Output the (X, Y) coordinate of the center of the cell containing the given text.  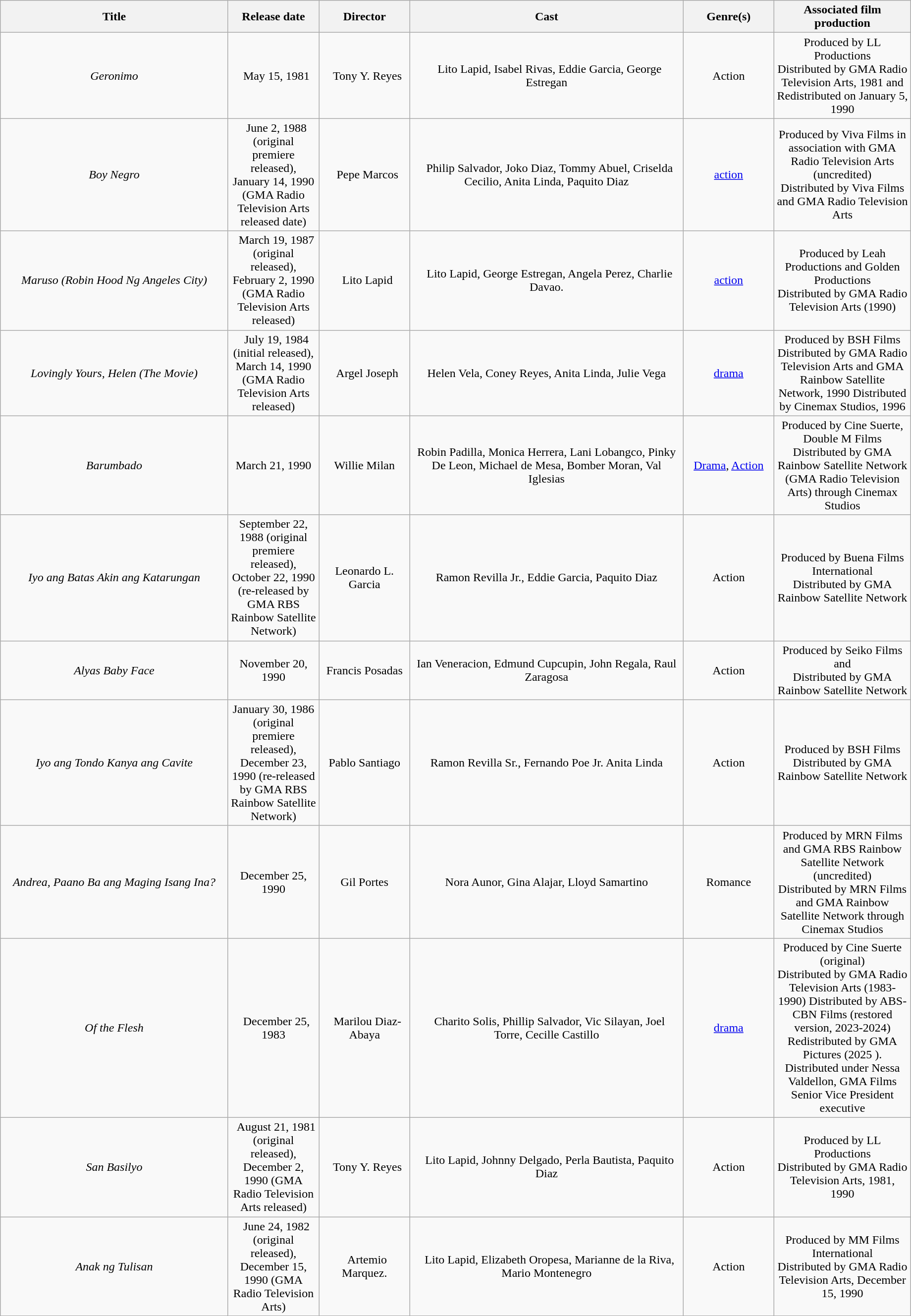
Lito Lapid, Johnny Delgado, Perla Bautista, Paquito Diaz (547, 1167)
Produced by Cine Suerte, Double M FilmsDistributed by GMA Rainbow Satellite Network (GMA Radio Television Arts) through Cinemax Studios (843, 465)
Artemio Marquez. (365, 1266)
May 15, 1981 (273, 75)
Produced by LL ProductionsDistributed by GMA Radio Television Arts, 1981, 1990 (843, 1167)
Alyas Baby Face (114, 670)
Ramon Revilla Sr., Fernando Poe Jr. Anita Linda (547, 763)
Argel Joseph (365, 373)
Leonardo L. Garcia (365, 578)
Philip Salvador, Joko Diaz, Tommy Abuel, Criselda Cecilio, Anita Linda, Paquito Diaz (547, 174)
August 21, 1981 (original released), December 2, 1990 (GMA Radio Television Arts released) (273, 1167)
Produced by Buena Films InternationalDistributed by GMA Rainbow Satellite Network (843, 578)
Robin Padilla, Monica Herrera, Lani Lobangco, Pinky De Leon, Michael de Mesa, Bomber Moran, Val Iglesias (547, 465)
Ian Veneracion, Edmund Cupcupin, John Regala, Raul Zaragosa (547, 670)
Francis Posadas (365, 670)
Lovingly Yours, Helen (The Movie) (114, 373)
Charito Solis, Phillip Salvador, Vic Silayan, Joel Torre, Cecille Castillo (547, 1028)
Andrea, Paano Ba ang Maging Isang Ina? (114, 882)
Produced by Viva Films in association with GMA Radio Television Arts (uncredited)Distributed by Viva Films and GMA Radio Television Arts (843, 174)
Geronimo (114, 75)
Produced by Seiko Films andDistributed by GMA Rainbow Satellite Network (843, 670)
Helen Vela, Coney Reyes, Anita Linda, Julie Vega (547, 373)
Lito Lapid, George Estregan, Angela Perez, Charlie Davao. (547, 280)
Romance (729, 882)
Nora Aunor, Gina Alajar, Lloyd Samartino (547, 882)
Drama, Action (729, 465)
December 25, 1983 (273, 1028)
Pepe Marcos (365, 174)
Release date (273, 17)
Maruso (Robin Hood Ng Angeles City) (114, 280)
Genre(s) (729, 17)
June 2, 1988 (original premiere released), January 14, 1990 (GMA Radio Television Arts released date) (273, 174)
November 20, 1990 (273, 670)
Produced by BSH FilmsDistributed by GMA Radio Television Arts and GMA Rainbow Satellite Network, 1990 Distributed by Cinemax Studios, 1996 (843, 373)
Iyo ang Tondo Kanya ang Cavite (114, 763)
Produced by LL ProductionsDistributed by GMA Radio Television Arts, 1981 and Redistributed on January 5, 1990 (843, 75)
Produced by MM Films InternationalDistributed by GMA Radio Television Arts, December 15, 1990 (843, 1266)
Produced by BSH FilmsDistributed by GMA Rainbow Satellite Network (843, 763)
Lito Lapid, Elizabeth Oropesa, Marianne de la Riva, Mario Montenegro (547, 1266)
July 19, 1984 (initial released), March 14, 1990 (GMA Radio Television Arts released) (273, 373)
Associated film production (843, 17)
Cast (547, 17)
January 30, 1986 (original premiere released), December 23, 1990 (re-released by GMA RBS Rainbow Satellite Network) (273, 763)
San Basilyo (114, 1167)
Boy Negro (114, 174)
December 25, 1990 (273, 882)
Pablo Santiago (365, 763)
Lito Lapid (365, 280)
Willie Milan (365, 465)
Produced by Leah Productions and Golden ProductionsDistributed by GMA Radio Television Arts (1990) (843, 280)
Director (365, 17)
Barumbado (114, 465)
Gil Portes (365, 882)
Title (114, 17)
March 21, 1990 (273, 465)
June 24, 1982 (original released), December 15, 1990 (GMA Radio Television Arts) (273, 1266)
Lito Lapid, Isabel Rivas, Eddie Garcia, George Estregan (547, 75)
September 22, 1988 (original premiere released), October 22, 1990 (re-released by GMA RBS Rainbow Satellite Network) (273, 578)
Of the Flesh (114, 1028)
March 19, 1987 (original released), February 2, 1990 (GMA Radio Television Arts released) (273, 280)
Anak ng Tulisan (114, 1266)
Marilou Diaz-Abaya (365, 1028)
Iyo ang Batas Akin ang Katarungan (114, 578)
Ramon Revilla Jr., Eddie Garcia, Paquito Diaz (547, 578)
